Search for the cell housing the specified text and yield its (x, y) center coordinate. 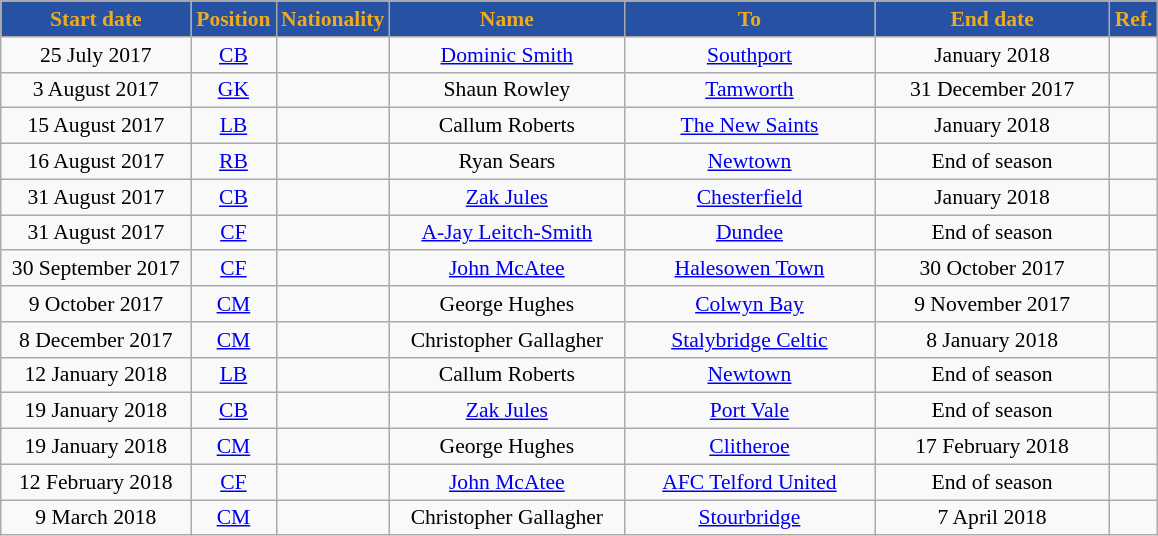
25 July 2017 (96, 55)
3 August 2017 (96, 90)
Nationality (332, 19)
9 November 2017 (992, 304)
8 December 2017 (96, 340)
A-Jay Leitch-Smith (506, 233)
Port Vale (749, 411)
The New Saints (749, 126)
RB (234, 162)
AFC Telford United (749, 482)
31 December 2017 (992, 90)
Stalybridge Celtic (749, 340)
Southport (749, 55)
9 March 2018 (96, 518)
8 January 2018 (992, 340)
Dominic Smith (506, 55)
Ref. (1134, 19)
Start date (96, 19)
16 August 2017 (96, 162)
Position (234, 19)
Ryan Sears (506, 162)
Shaun Rowley (506, 90)
7 April 2018 (992, 518)
Name (506, 19)
17 February 2018 (992, 447)
Colwyn Bay (749, 304)
Stourbridge (749, 518)
GK (234, 90)
Dundee (749, 233)
30 October 2017 (992, 269)
12 January 2018 (96, 375)
End date (992, 19)
To (749, 19)
9 October 2017 (96, 304)
Chesterfield (749, 197)
30 September 2017 (96, 269)
Halesowen Town (749, 269)
Tamworth (749, 90)
15 August 2017 (96, 126)
12 February 2018 (96, 482)
Clitheroe (749, 447)
